Search for the cell housing the specified text and yield its [x, y] center coordinate. 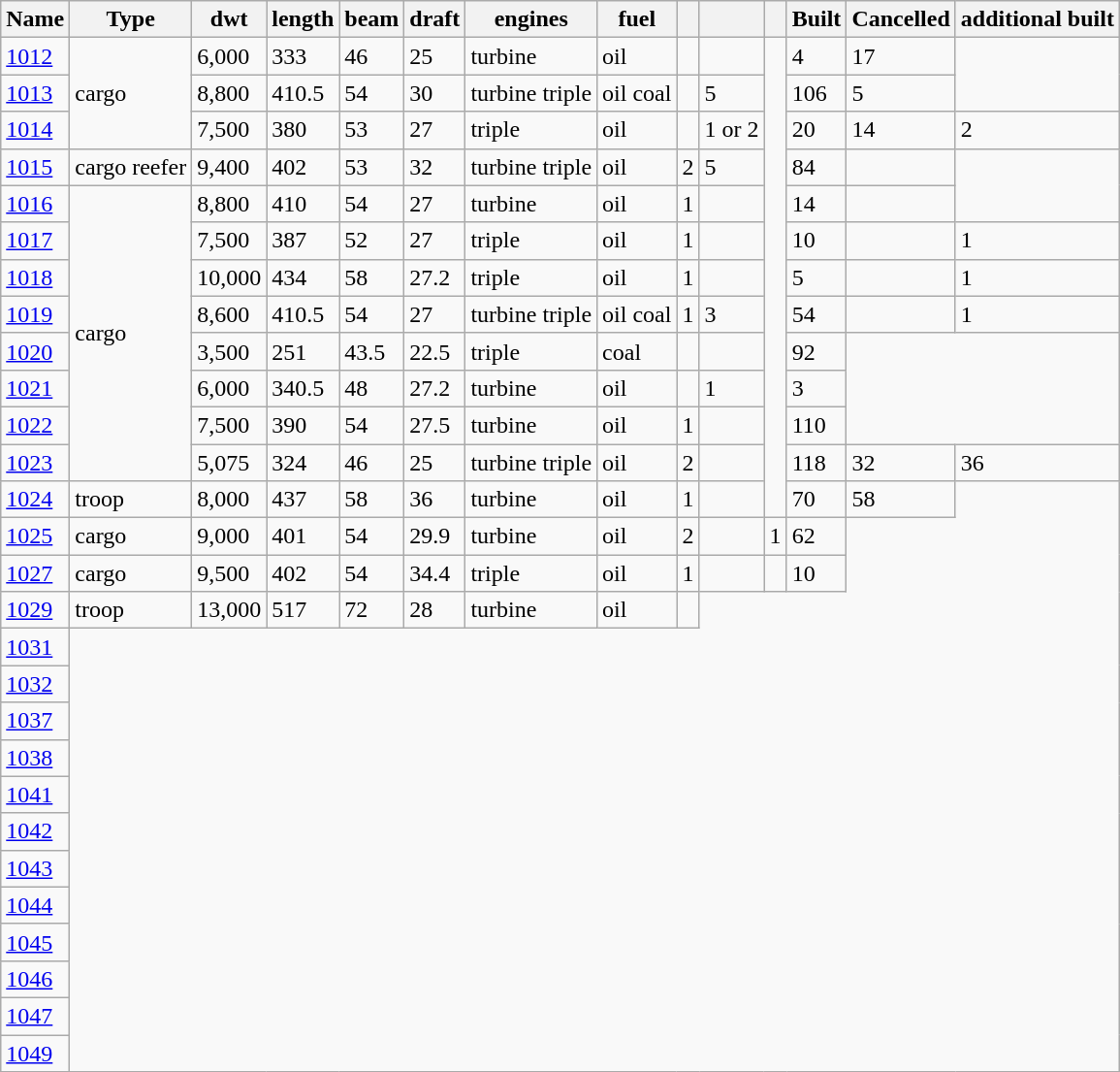
9,400 [229, 167]
62 [816, 536]
43.5 [372, 351]
4 [816, 56]
dwt [229, 19]
29.9 [434, 536]
1032 [35, 684]
410 [303, 204]
1041 [35, 795]
cargo reefer [131, 167]
340.5 [303, 388]
72 [372, 610]
1043 [35, 868]
1015 [35, 167]
1024 [35, 500]
324 [303, 463]
8,600 [229, 314]
84 [816, 167]
Cancelled [901, 19]
401 [303, 536]
34.4 [434, 573]
1013 [35, 93]
106 [816, 93]
beam [372, 19]
437 [303, 500]
coal [637, 351]
1018 [35, 277]
5,075 [229, 463]
additional built [1038, 19]
draft [434, 19]
8,000 [229, 500]
1031 [35, 647]
110 [816, 425]
1027 [35, 573]
9,500 [229, 573]
1045 [35, 942]
1 or 2 [731, 130]
1020 [35, 351]
30 [434, 93]
1017 [35, 241]
1038 [35, 758]
10,000 [229, 277]
1023 [35, 463]
Built [816, 19]
length [303, 19]
52 [372, 241]
9,000 [229, 536]
1021 [35, 388]
28 [434, 610]
390 [303, 425]
27.5 [434, 425]
1022 [35, 425]
1046 [35, 979]
1016 [35, 204]
20 [816, 130]
48 [372, 388]
17 [901, 56]
387 [303, 241]
70 [816, 500]
1049 [35, 1053]
3,500 [229, 351]
13,000 [229, 610]
1019 [35, 314]
22.5 [434, 351]
434 [303, 277]
333 [303, 56]
Name [35, 19]
1012 [35, 56]
1037 [35, 721]
1029 [35, 610]
1025 [35, 536]
1044 [35, 905]
92 [816, 351]
engines [531, 19]
Type [131, 19]
251 [303, 351]
1042 [35, 831]
1014 [35, 130]
1047 [35, 1016]
118 [816, 463]
380 [303, 130]
517 [303, 610]
fuel [637, 19]
